Scan for the cell matching the given text and deliver its [x, y] coordinate at center. 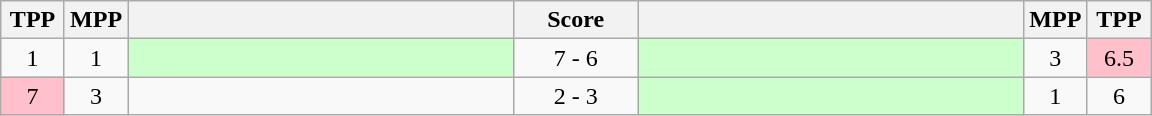
6.5 [1119, 58]
Score [576, 20]
6 [1119, 96]
7 - 6 [576, 58]
2 - 3 [576, 96]
7 [33, 96]
